For the text-containing cell, return its midpoint in [x, y] coordinate format. 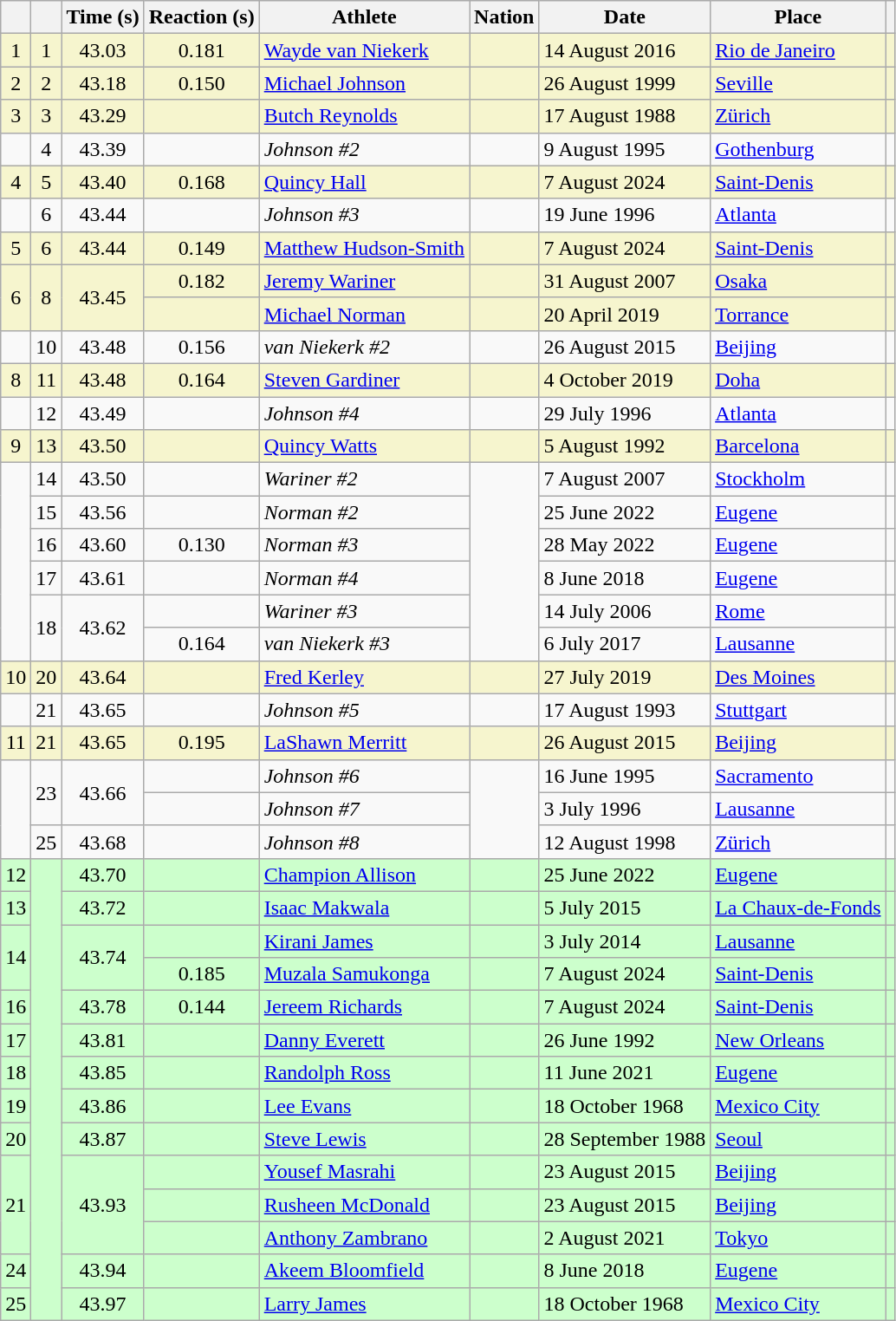
43.72 [102, 908]
43.45 [102, 297]
43.56 [102, 512]
0.168 [201, 182]
Reaction (s) [201, 17]
Wariner #2 [364, 479]
43.60 [102, 545]
19 [16, 1106]
Michael Johnson [364, 83]
Akeem Bloomfield [364, 1271]
43.03 [102, 50]
17 August 1988 [625, 116]
0.181 [201, 50]
24 [16, 1271]
Seville [798, 83]
7 August 2007 [625, 479]
Steve Lewis [364, 1139]
20 April 2019 [625, 314]
New Orleans [798, 1040]
Johnson #4 [364, 413]
Place [798, 17]
43.93 [102, 1205]
Rome [798, 611]
29 July 1996 [625, 413]
26 June 1992 [625, 1040]
Fred Kerley [364, 677]
28 May 2022 [625, 545]
Johnson #3 [364, 215]
Johnson #8 [364, 842]
14 July 2006 [625, 611]
Steven Gardiner [364, 380]
5 August 1992 [625, 446]
43.86 [102, 1106]
Osaka [798, 281]
43.68 [102, 842]
Time (s) [102, 17]
Stuttgart [798, 710]
Johnson #2 [364, 149]
Randolph Ross [364, 1073]
26 August 1999 [625, 83]
Matthew Hudson-Smith [364, 248]
43.87 [102, 1139]
Torrance [798, 314]
16 June 1995 [625, 776]
43.94 [102, 1271]
0.149 [201, 248]
Champion Allison [364, 875]
17 August 1993 [625, 710]
43.40 [102, 182]
Danny Everett [364, 1040]
Nation [504, 17]
43.70 [102, 875]
Doha [798, 380]
3 July 2014 [625, 940]
14 August 2016 [625, 50]
La Chaux-de-Fonds [798, 908]
9 August 1995 [625, 149]
31 August 2007 [625, 281]
Tokyo [798, 1238]
van Niekerk #2 [364, 347]
9 [16, 446]
0.156 [201, 347]
Muzala Samukonga [364, 974]
28 September 1988 [625, 1139]
43.85 [102, 1073]
Yousef Masrahi [364, 1172]
Johnson #7 [364, 809]
15 [47, 512]
Wayde van Niekerk [364, 50]
3 July 1996 [625, 809]
0.195 [201, 743]
Stockholm [798, 479]
Johnson #6 [364, 776]
43.66 [102, 792]
5 July 2015 [625, 908]
Kirani James [364, 940]
Jeremy Wariner [364, 281]
43.81 [102, 1040]
van Niekerk #3 [364, 644]
Johnson #5 [364, 710]
Norman #2 [364, 512]
12 August 1998 [625, 842]
Quincy Hall [364, 182]
6 July 2017 [625, 644]
Anthony Zambrano [364, 1238]
23 [47, 792]
Larry James [364, 1304]
43.62 [102, 628]
0.182 [201, 281]
43.49 [102, 413]
LaShawn Merritt [364, 743]
43.97 [102, 1304]
Barcelona [798, 446]
43.78 [102, 1007]
Isaac Makwala [364, 908]
Sacramento [798, 776]
Gothenburg [798, 149]
Lee Evans [364, 1106]
Athlete [364, 17]
43.18 [102, 83]
Norman #3 [364, 545]
43.64 [102, 677]
0.185 [201, 974]
Seoul [798, 1139]
Rusheen McDonald [364, 1205]
Des Moines [798, 677]
0.150 [201, 83]
0.144 [201, 1007]
Butch Reynolds [364, 116]
43.29 [102, 116]
4 October 2019 [625, 380]
Michael Norman [364, 314]
Wariner #3 [364, 611]
2 August 2021 [625, 1238]
43.61 [102, 578]
43.39 [102, 149]
11 June 2021 [625, 1073]
27 July 2019 [625, 677]
0.130 [201, 545]
Date [625, 17]
19 June 1996 [625, 215]
Jereem Richards [364, 1007]
43.74 [102, 957]
Quincy Watts [364, 446]
Norman #4 [364, 578]
Rio de Janeiro [798, 50]
